Identify which cell holds the provided text, then report its (x, y) central coordinate. 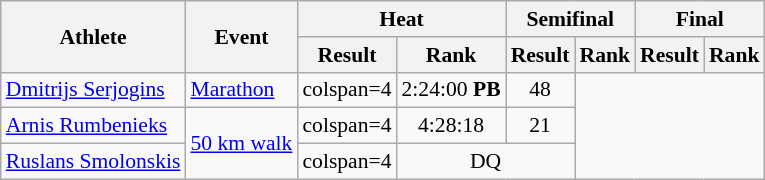
Ruslans Smolonskis (94, 162)
DQ (486, 162)
Heat (401, 19)
Semifinal (570, 19)
Athlete (94, 36)
50 km walk (241, 144)
21 (540, 126)
2:24:00 PB (452, 90)
Arnis Rumbenieks (94, 126)
Dmitrijs Serjogins (94, 90)
4:28:18 (452, 126)
Final (700, 19)
Event (241, 36)
Marathon (241, 90)
48 (540, 90)
